Capture the cell that displays the provided text and extract its (X, Y) central coordinate. 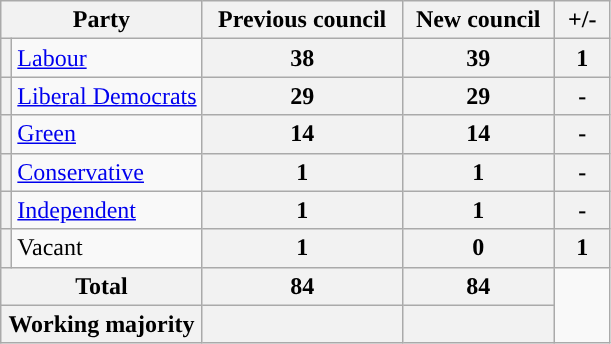
Total (102, 286)
+/- (582, 20)
Independent (107, 210)
Liberal Democrats (107, 96)
39 (478, 58)
Green (107, 134)
Party (102, 20)
0 (478, 248)
Vacant (107, 248)
Labour (107, 58)
38 (302, 58)
Previous council (302, 20)
New council (478, 20)
Conservative (107, 172)
Working majority (102, 324)
